Pinpoint the cell where the given text exists, returning its [x, y] midpoint coordinate. 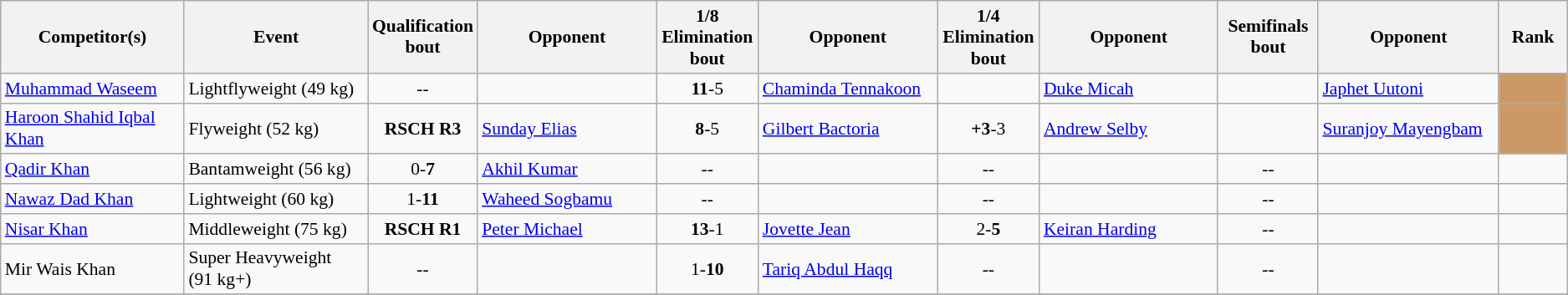
Mir Wais Khan [93, 269]
11-5 [707, 89]
1-11 [423, 199]
Qadir Khan [93, 170]
Suranjoy Mayengbam [1408, 129]
Flyweight (52 kg) [276, 129]
0-7 [423, 170]
Nisar Khan [93, 229]
Peter Michael [567, 229]
RSCH R3 [423, 129]
RSCH R1 [423, 229]
Event [276, 37]
Duke Micah [1129, 89]
2-5 [988, 229]
Keiran Harding [1129, 229]
Rank [1532, 37]
Lightflyweight (49 kg) [276, 89]
Jovette Jean [848, 229]
13-1 [707, 229]
1-10 [707, 269]
Muhammad Waseem [93, 89]
1/4 Elimination bout [988, 37]
Semifinals bout [1268, 37]
Bantamweight (56 kg) [276, 170]
Nawaz Dad Khan [93, 199]
8-5 [707, 129]
+3-3 [988, 129]
Tariq Abdul Haqq [848, 269]
Japhet Uutoni [1408, 89]
Super Heavyweight (91 kg+) [276, 269]
Andrew Selby [1129, 129]
Competitor(s) [93, 37]
Middleweight (75 kg) [276, 229]
Akhil Kumar [567, 170]
Haroon Shahid Iqbal Khan [93, 129]
Qualification bout [423, 37]
1/8 Elimination bout [707, 37]
Gilbert Bactoria [848, 129]
Waheed Sogbamu [567, 199]
Lightweight (60 kg) [276, 199]
Chaminda Tennakoon [848, 89]
Sunday Elias [567, 129]
